Pinpoint the cell where the given text exists, returning its (x, y) midpoint coordinate. 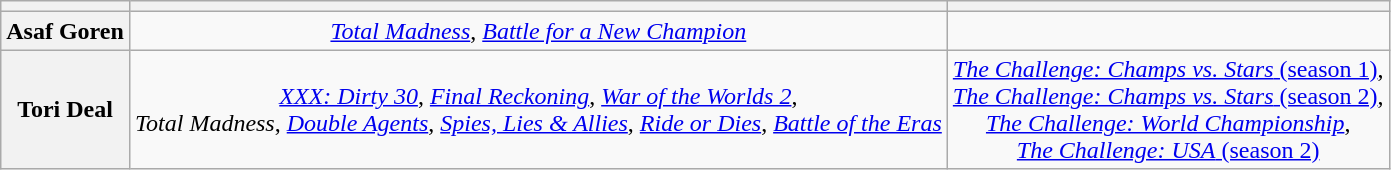
Asaf Goren (66, 31)
Tori Deal (66, 110)
The Challenge: Champs vs. Stars (season 1),The Challenge: Champs vs. Stars (season 2),The Challenge: World Championship,The Challenge: USA (season 2) (1168, 110)
XXX: Dirty 30, Final Reckoning, War of the Worlds 2,Total Madness, Double Agents, Spies, Lies & Allies, Ride or Dies, Battle of the Eras (538, 110)
Total Madness, Battle for a New Champion (538, 31)
